For the text-containing cell, return its midpoint in (x, y) coordinate format. 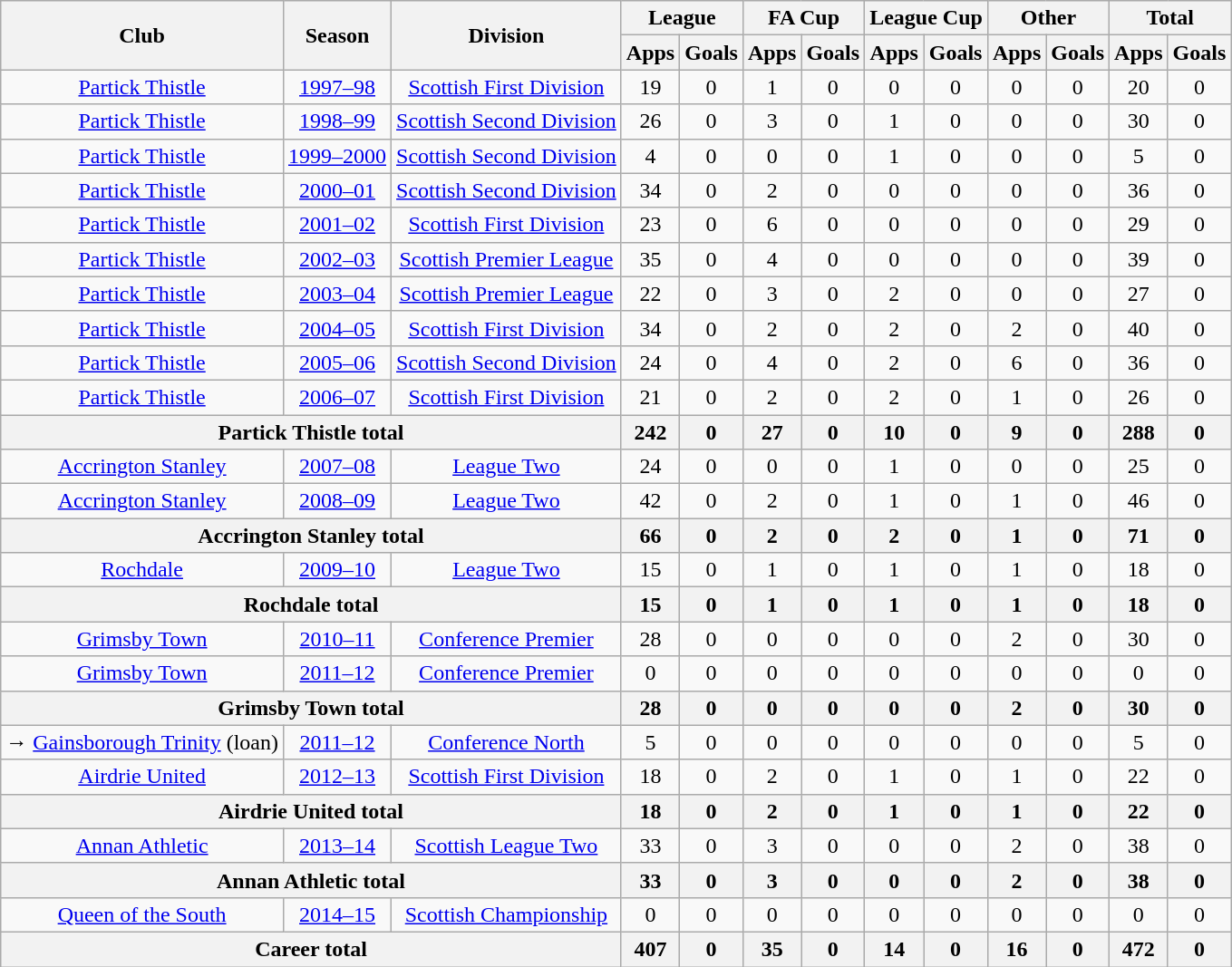
Airdrie United total (312, 811)
46 (1139, 501)
20 (1139, 87)
2001–02 (337, 225)
2014–15 (337, 914)
2002–03 (337, 259)
29 (1139, 225)
Airdrie United (142, 777)
1997–98 (337, 87)
2010–11 (337, 639)
2000–01 (337, 190)
FA Cup (803, 18)
Rochdale (142, 570)
10 (894, 432)
Rochdale total (312, 604)
1998–99 (337, 121)
40 (1139, 328)
Queen of the South (142, 914)
42 (650, 501)
242 (650, 432)
2004–05 (337, 328)
1999–2000 (337, 156)
14 (894, 949)
Partick Thistle total (312, 432)
407 (650, 949)
2007–08 (337, 467)
Accrington Stanley total (312, 536)
2012–13 (337, 777)
Total (1170, 18)
19 (650, 87)
39 (1139, 259)
2008–09 (337, 501)
Other (1048, 18)
288 (1139, 432)
→ Gainsborough Trinity (loan) (142, 742)
9 (1016, 432)
2005–06 (337, 363)
Annan Athletic (142, 846)
2003–04 (337, 294)
Annan Athletic total (312, 880)
472 (1139, 949)
71 (1139, 536)
League (682, 18)
23 (650, 225)
Grimsby Town total (312, 708)
Club (142, 35)
Scottish Championship (507, 914)
2006–07 (337, 397)
16 (1016, 949)
Career total (312, 949)
2013–14 (337, 846)
2009–10 (337, 570)
League Cup (926, 18)
Scottish League Two (507, 846)
Division (507, 35)
Season (337, 35)
25 (1139, 467)
66 (650, 536)
21 (650, 397)
Conference North (507, 742)
